Return the (x, y) coordinate for the center point of the cell that contains the specified text.  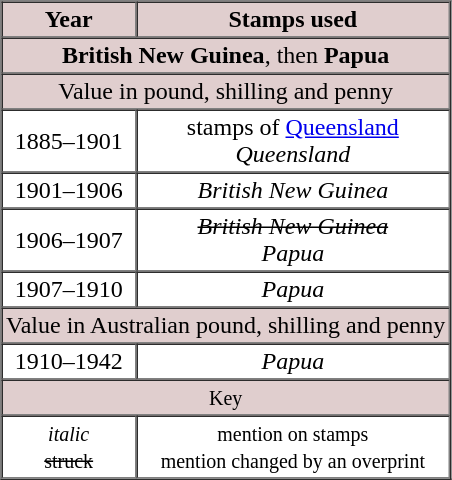
1885–1901 (69, 142)
italicstruck (69, 448)
stamps of QueenslandQueensland (293, 142)
British New GuineaPapua (293, 240)
mention on stampsmention changed by an overprint (293, 448)
1901–1906 (69, 190)
Stamps used (293, 20)
Value in Australian pound, shilling and penny (226, 326)
Year (69, 20)
1910–1942 (69, 362)
1906–1907 (69, 240)
British New Guinea (293, 190)
British New Guinea, then Papua (226, 56)
Value in pound, shilling and penny (226, 92)
Key (226, 398)
1907–1910 (69, 290)
